For the text-containing cell, return its midpoint in (x, y) coordinate format. 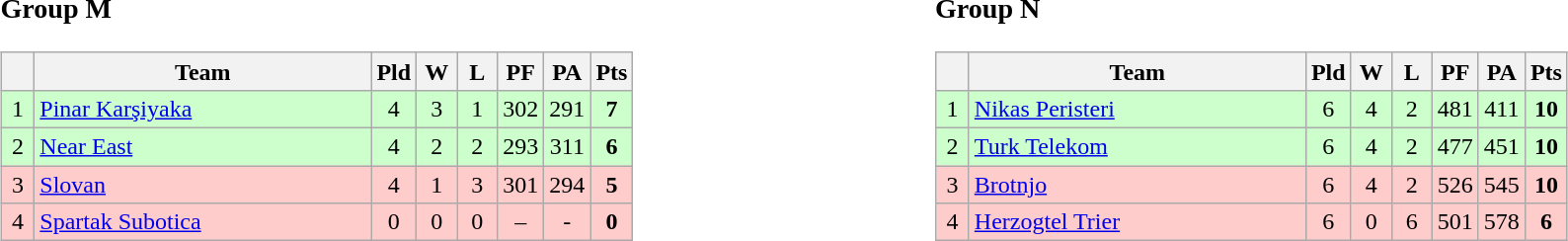
545 (1501, 185)
291 (567, 109)
301 (521, 185)
7 (612, 109)
411 (1501, 109)
- (567, 222)
Turk Telekom (1137, 147)
Spartak Subotica (203, 222)
481 (1455, 109)
526 (1455, 185)
451 (1501, 147)
302 (521, 109)
Slovan (203, 185)
311 (567, 147)
293 (521, 147)
Herzogtel Trier (1137, 222)
Nikas Peristeri (1137, 109)
578 (1501, 222)
477 (1455, 147)
Pinar Karşiyaka (203, 109)
5 (612, 185)
Near East (203, 147)
– (521, 222)
Brotnjo (1137, 185)
294 (567, 185)
501 (1455, 222)
